Locate the cell with the specified text and output its (X, Y) center coordinate. 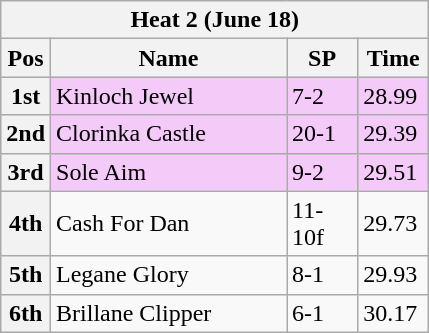
8-1 (322, 275)
28.99 (394, 96)
11-10f (322, 224)
4th (26, 224)
Kinloch Jewel (169, 96)
6th (26, 313)
Sole Aim (169, 172)
20-1 (322, 134)
29.93 (394, 275)
Name (169, 58)
30.17 (394, 313)
Heat 2 (June 18) (215, 20)
1st (26, 96)
2nd (26, 134)
5th (26, 275)
7-2 (322, 96)
29.51 (394, 172)
Pos (26, 58)
6-1 (322, 313)
Time (394, 58)
29.73 (394, 224)
Brillane Clipper (169, 313)
Clorinka Castle (169, 134)
SP (322, 58)
Cash For Dan (169, 224)
9-2 (322, 172)
3rd (26, 172)
29.39 (394, 134)
Legane Glory (169, 275)
